Return (X, Y) of the center of cell containing provided text 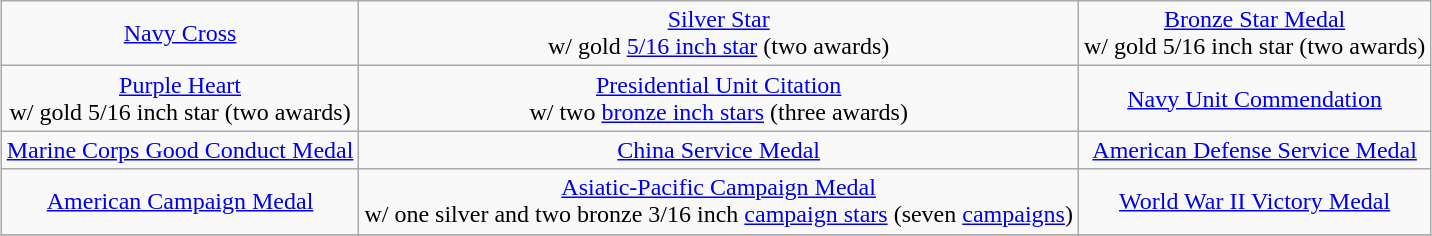
Navy Unit Commendation (1254, 98)
American Campaign Medal (180, 202)
Navy Cross (180, 34)
Silver Starw/ gold 5/16 inch star (two awards) (719, 34)
Presidential Unit Citationw/ two bronze inch stars (three awards) (719, 98)
World War II Victory Medal (1254, 202)
Bronze Star Medalw/ gold 5/16 inch star (two awards) (1254, 34)
American Defense Service Medal (1254, 150)
Marine Corps Good Conduct Medal (180, 150)
Asiatic-Pacific Campaign Medalw/ one silver and two bronze 3/16 inch campaign stars (seven campaigns) (719, 202)
China Service Medal (719, 150)
Purple Heartw/ gold 5/16 inch star (two awards) (180, 98)
